Determine the (X, Y) coordinate at the center of the cell enclosing the given text.  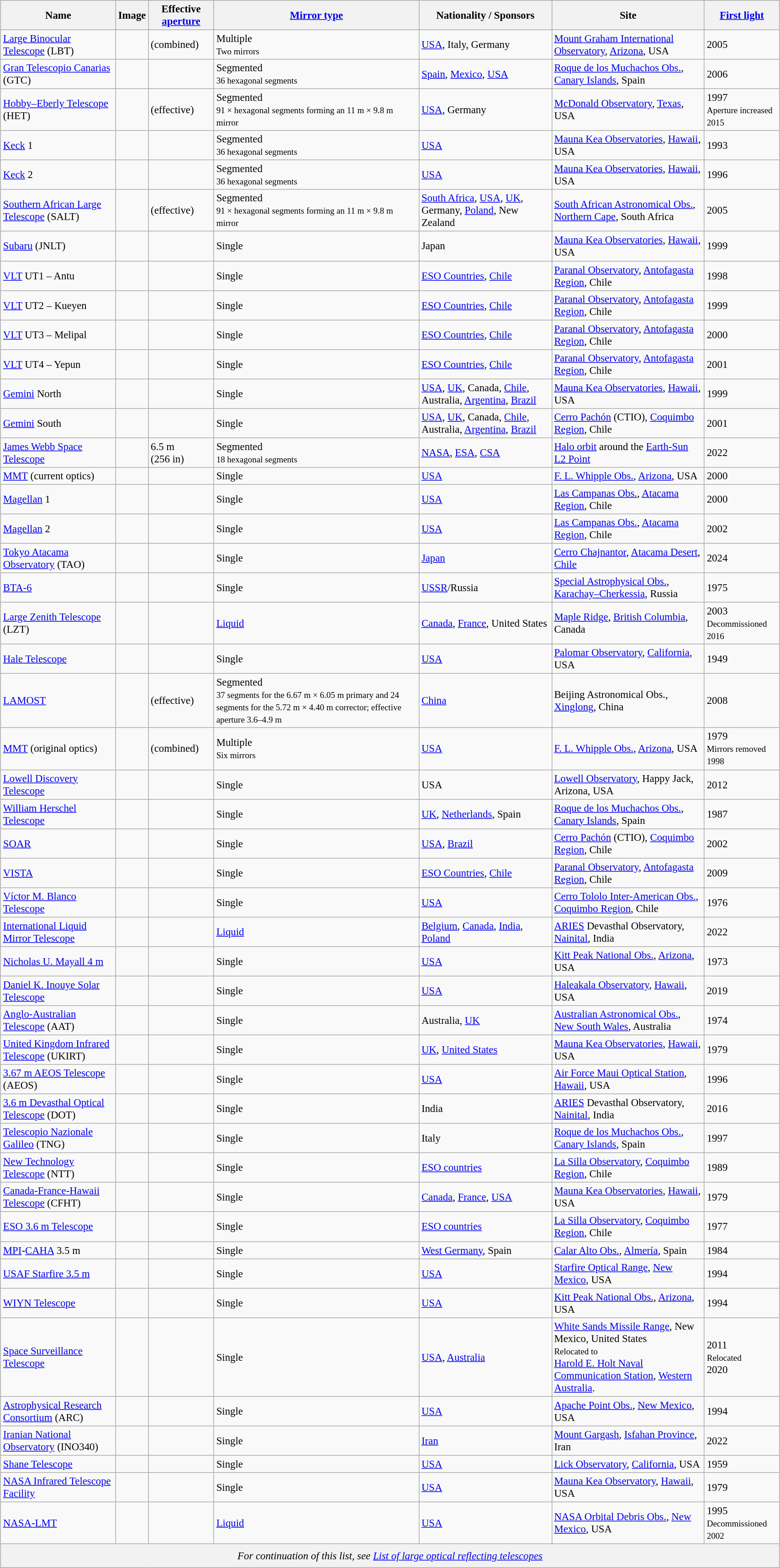
1993 (742, 145)
James Webb Space Telescope (58, 453)
Calar Alto Obs., Almería, Spain (628, 1250)
MMT (current optics) (58, 476)
Gemini South (58, 424)
3.67 m AEOS Telescope (AEOS) (58, 1079)
Haleakala Observatory, Hawaii, USA (628, 991)
Lick Observatory, California, USA (628, 1464)
Keck 2 (58, 175)
Mirror type (316, 16)
VLT UT1 – Antu (58, 276)
Canada, France, USA (486, 1197)
Subaru (JNLT) (58, 246)
Name (58, 16)
Cerro Chajnantor, Atacama Desert, Chile (628, 559)
Palomar Observatory, California, USA (628, 659)
UK, Netherlands, Spain (486, 814)
USSR/Russia (486, 588)
Segmented18 hexagonal segments (316, 453)
USA, Italy, Germany (486, 45)
NASA, ESA, CSA (486, 453)
SOAR (58, 844)
2012 (742, 784)
For continuation of this list, see List of large optical reflecting telescopes (390, 1556)
NASA Orbital Debris Obs., New Mexico, USA (628, 1523)
2008 (742, 701)
VISTA (58, 873)
Halo orbit around the Earth-Sun L2 Point (628, 453)
Shane Telescope (58, 1464)
1975 (742, 588)
South African Astronomical Obs., Northern Cape, South Africa (628, 211)
3.6 m Devasthal Optical Telescope (DOT) (58, 1109)
NASA Infrared Telescope Facility (58, 1487)
Spain, Mexico, USA (486, 74)
1979Mirrors removed 1998 (742, 749)
Large Binocular Telescope (LBT) (58, 45)
Astrophysical Research Consortium (ARC) (58, 1411)
Maple Ridge, British Columbia, Canada (628, 624)
LAMOST (58, 701)
NASA-LMT (58, 1523)
Daniel K. Inouye Solar Telescope (58, 991)
Anglo-Australian Telescope (AAT) (58, 1021)
Belgium, Canada, India, Poland (486, 932)
2011Relocated2020 (742, 1357)
1977 (742, 1227)
William Herschel Telescope (58, 814)
Special Astrophysical Obs., Karachay–Cherkessia, Russia (628, 588)
ESO 3.6 m Telescope (58, 1227)
Magellan 2 (58, 529)
MultipleTwo mirrors (316, 45)
India (486, 1109)
1995Decommissioned 2002 (742, 1523)
Iran (486, 1441)
BTA-6 (58, 588)
1973 (742, 961)
Australian Astronomical Obs., New South Wales, Australia (628, 1021)
Iranian National Observatory (INO340) (58, 1441)
China (486, 701)
1959 (742, 1464)
West Germany, Spain (486, 1250)
VLT UT2 – Kueyen (58, 305)
South Africa, USA, UK, Germany, Poland, New Zealand (486, 211)
Australia, UK (486, 1021)
MMT (original optics) (58, 749)
Víctor M. Blanco Telescope (58, 903)
VLT UT3 – Melipal (58, 335)
Tokyo Atacama Observatory (TAO) (58, 559)
WIYN Telescope (58, 1303)
Apache Point Obs., New Mexico, USA (628, 1411)
1984 (742, 1250)
1974 (742, 1021)
USAF Starfire 3.5 m (58, 1274)
McDonald Observatory, Texas, USA (628, 110)
White Sands Missile Range, New Mexico, United StatesRelocated toHarold E. Holt Naval Communication Station, Western Australia. (628, 1357)
2006 (742, 74)
Large Zenith Telescope (LZT) (58, 624)
UK, United States (486, 1050)
VLT UT4 – Yepun (58, 364)
Hobby–Eberly Telescope (HET) (58, 110)
Hale Telescope (58, 659)
Space Surveillance Telescope (58, 1357)
1987 (742, 814)
Magellan 1 (58, 499)
Gemini North (58, 393)
Starfire Optical Range, New Mexico, USA (628, 1274)
MPI-CAHA 3.5 m (58, 1250)
First light (742, 16)
Beijing Astronomical Obs., Xinglong, China (628, 701)
Canada-France-Hawaii Telescope (CFHT) (58, 1197)
Nationality / Sponsors (486, 16)
Segmented37 segments for the 6.67 m × 6.05 m primary and 24 segments for the 5.72 m × 4.40 m corrector; effective aperture 3.6–4.9 m (316, 701)
USA, Germany (486, 110)
2024 (742, 559)
United Kingdom Infrared Telescope (UKIRT) (58, 1050)
1997 (742, 1138)
Lowell Discovery Telescope (58, 784)
1998 (742, 276)
Canada, France, United States (486, 624)
Cerro Tololo Inter-American Obs., Coquimbo Region, Chile (628, 903)
2019 (742, 991)
2016 (742, 1109)
Gran Telescopio Canarias (GTC) (58, 74)
Image (132, 16)
Lowell Observatory, Happy Jack, Arizona, USA (628, 784)
Southern African Large Telescope (SALT) (58, 211)
New Technology Telescope (NTT) (58, 1168)
International Liquid Mirror Telescope (58, 932)
Site (628, 16)
MultipleSix mirrors (316, 749)
Effective aperture (181, 16)
Mount Gargash, Isfahan Province, Iran (628, 1441)
2003Decommissioned 2016 (742, 624)
1976 (742, 903)
Keck 1 (58, 145)
1949 (742, 659)
Air Force Maui Optical Station, Hawaii, USA (628, 1079)
Mauna Kea Observatory, Hawaii, USA (628, 1487)
6.5 m(256 in) (181, 453)
Italy (486, 1138)
1989 (742, 1168)
Telescopio Nazionale Galileo (TNG) (58, 1138)
2009 (742, 873)
USA, Australia (486, 1357)
USA, Brazil (486, 844)
Nicholas U. Mayall 4 m (58, 961)
1997Aperture increased 2015 (742, 110)
Mount Graham International Observatory, Arizona, USA (628, 45)
